From the cell containing the given text, extract its center point as (X, Y) coordinate. 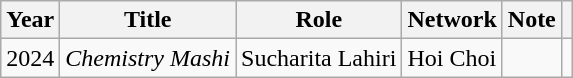
Note (532, 20)
Chemistry Mashi (148, 58)
Year (30, 20)
Role (319, 20)
Sucharita Lahiri (319, 58)
Title (148, 20)
Hoi Choi (452, 58)
2024 (30, 58)
Network (452, 20)
